Identify which cell holds the provided text, then report its [X, Y] central coordinate. 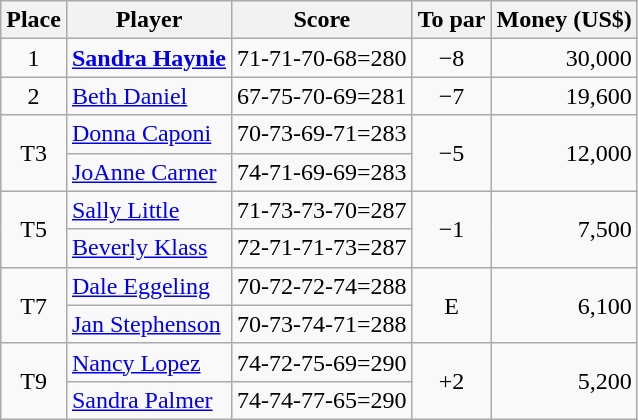
2 [34, 96]
71-71-70-68=280 [322, 58]
T7 [34, 305]
74-71-69-69=283 [322, 172]
−8 [452, 58]
6,100 [564, 305]
+2 [452, 381]
−1 [452, 229]
5,200 [564, 381]
E [452, 305]
Player [148, 20]
19,600 [564, 96]
Dale Eggeling [148, 286]
Jan Stephenson [148, 324]
Sandra Palmer [148, 400]
T9 [34, 381]
67-75-70-69=281 [322, 96]
30,000 [564, 58]
70-73-74-71=288 [322, 324]
Nancy Lopez [148, 362]
1 [34, 58]
72-71-71-73=287 [322, 248]
Donna Caponi [148, 134]
12,000 [564, 153]
Sally Little [148, 210]
7,500 [564, 229]
−5 [452, 153]
−7 [452, 96]
T5 [34, 229]
To par [452, 20]
71-73-73-70=287 [322, 210]
JoAnne Carner [148, 172]
70-73-69-71=283 [322, 134]
Money (US$) [564, 20]
Beth Daniel [148, 96]
74-72-75-69=290 [322, 362]
Score [322, 20]
Beverly Klass [148, 248]
74-74-77-65=290 [322, 400]
Sandra Haynie [148, 58]
Place [34, 20]
70-72-72-74=288 [322, 286]
T3 [34, 153]
